Scan for the cell matching the given text and deliver its [X, Y] coordinate at center. 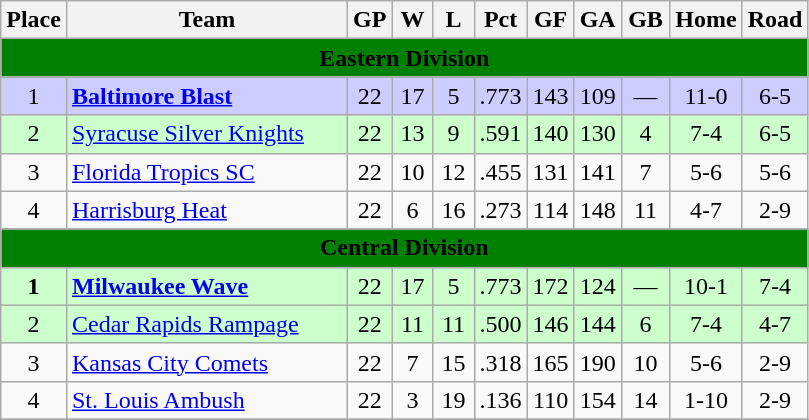
Home [706, 20]
131 [550, 172]
19 [454, 400]
124 [598, 286]
L [454, 20]
110 [550, 400]
140 [550, 134]
.136 [500, 400]
13 [412, 134]
Baltimore Blast [206, 96]
Place [34, 20]
141 [598, 172]
Team [206, 20]
172 [550, 286]
190 [598, 362]
GA [598, 20]
143 [550, 96]
148 [598, 210]
Pct [500, 20]
109 [598, 96]
Florida Tropics SC [206, 172]
154 [598, 400]
165 [550, 362]
Central Division [404, 248]
GF [550, 20]
.591 [500, 134]
Harrisburg Heat [206, 210]
10-1 [706, 286]
11-0 [706, 96]
.455 [500, 172]
GP [370, 20]
.318 [500, 362]
1-10 [706, 400]
Eastern Division [404, 58]
146 [550, 324]
GB [646, 20]
12 [454, 172]
Kansas City Comets [206, 362]
Syracuse Silver Knights [206, 134]
.500 [500, 324]
144 [598, 324]
130 [598, 134]
St. Louis Ambush [206, 400]
14 [646, 400]
W [412, 20]
9 [454, 134]
Milwaukee Wave [206, 286]
15 [454, 362]
.273 [500, 210]
Cedar Rapids Rampage [206, 324]
16 [454, 210]
114 [550, 210]
Road [775, 20]
